Search for the cell housing the specified text and yield its (X, Y) center coordinate. 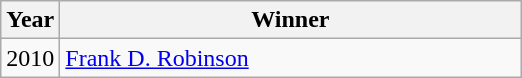
Year (30, 20)
Frank D. Robinson (290, 58)
2010 (30, 58)
Winner (290, 20)
